Return the (X, Y) coordinate for the center point of the cell that contains the specified text.  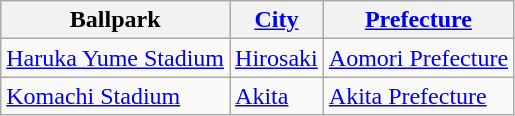
Akita Prefecture (418, 96)
Komachi Stadium (116, 96)
Akita (277, 96)
Hirosaki (277, 58)
Aomori Prefecture (418, 58)
Prefecture (418, 20)
Ballpark (116, 20)
City (277, 20)
Haruka Yume Stadium (116, 58)
